Return (x, y) of the center of cell containing provided text 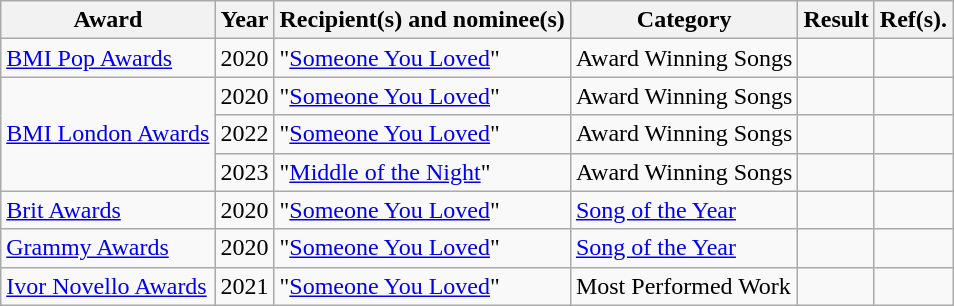
Year (244, 20)
BMI Pop Awards (108, 58)
2021 (244, 286)
2022 (244, 134)
2023 (244, 172)
Result (836, 20)
Recipient(s) and nominee(s) (422, 20)
Category (684, 20)
"Middle of the Night" (422, 172)
Ref(s). (913, 20)
Grammy Awards (108, 248)
Ivor Novello Awards (108, 286)
Most Performed Work (684, 286)
Brit Awards (108, 210)
BMI London Awards (108, 134)
Award (108, 20)
